Identify which cell holds the provided text, then report its [X, Y] central coordinate. 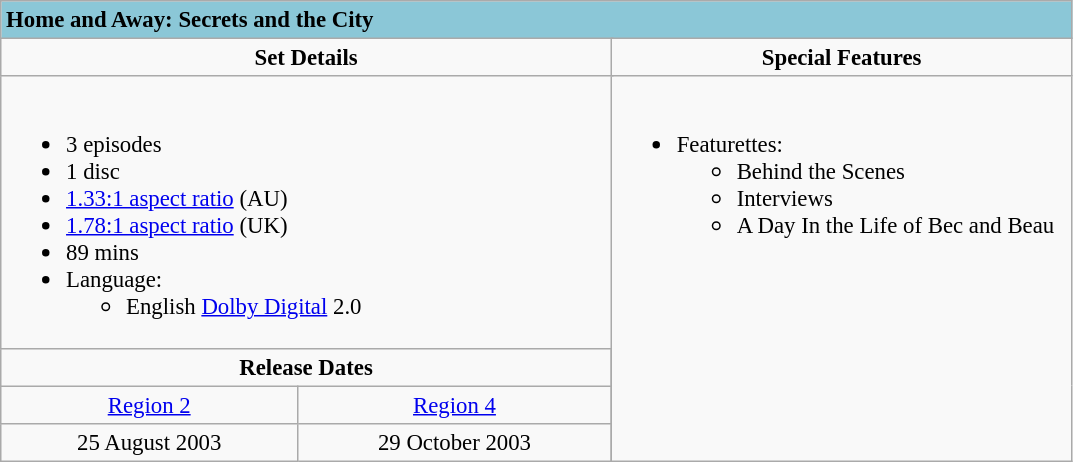
Region 2 [150, 405]
Special Features [842, 58]
Set Details [306, 58]
29 October 2003 [455, 442]
Home and Away: Secrets and the City [536, 20]
Release Dates [306, 367]
Featurettes:Behind the ScenesInterviewsA Day In the Life of Bec and Beau [842, 268]
Region 4 [455, 405]
25 August 2003 [150, 442]
3 episodes1 disc1.33:1 aspect ratio (AU)1.78:1 aspect ratio (UK)89 minsLanguage:English Dolby Digital 2.0 [306, 212]
